For the text-containing cell, return its midpoint in (X, Y) coordinate format. 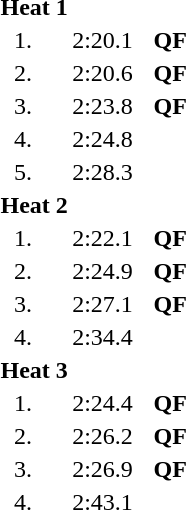
2:20.1 (102, 40)
2:34.4 (102, 337)
2:24.8 (102, 139)
2:28.3 (102, 172)
2:24.4 (102, 403)
2:26.2 (102, 436)
2:23.8 (102, 106)
2:27.1 (102, 304)
2:22.1 (102, 238)
2:26.9 (102, 469)
2:24.9 (102, 271)
2:20.6 (102, 73)
